Capture the cell that displays the provided text and extract its (x, y) central coordinate. 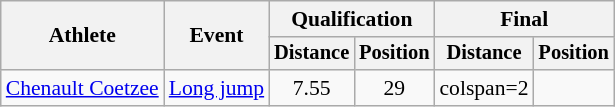
29 (394, 88)
Athlete (82, 36)
Final (524, 19)
Event (216, 36)
Long jump (216, 88)
7.55 (312, 88)
Chenault Coetzee (82, 88)
colspan=2 (484, 88)
Qualification (352, 19)
